Return the (x, y) coordinate for the center point of the cell that contains the specified text.  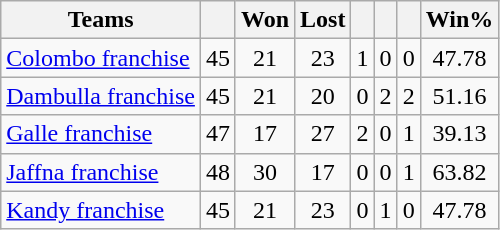
27 (323, 134)
47 (218, 134)
Colombo franchise (101, 58)
51.16 (460, 96)
Jaffna franchise (101, 172)
Won (264, 20)
Dambulla franchise (101, 96)
20 (323, 96)
Galle franchise (101, 134)
Teams (101, 20)
39.13 (460, 134)
48 (218, 172)
Win% (460, 20)
Lost (323, 20)
Kandy franchise (101, 210)
30 (264, 172)
63.82 (460, 172)
